For the text-containing cell, return its midpoint in (x, y) coordinate format. 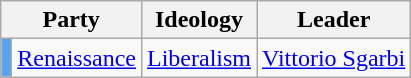
Renaissance (77, 58)
Party (72, 20)
Ideology (198, 20)
Vittorio Sgarbi (334, 58)
Liberalism (198, 58)
Leader (334, 20)
